Return (X, Y) of the center of cell containing provided text 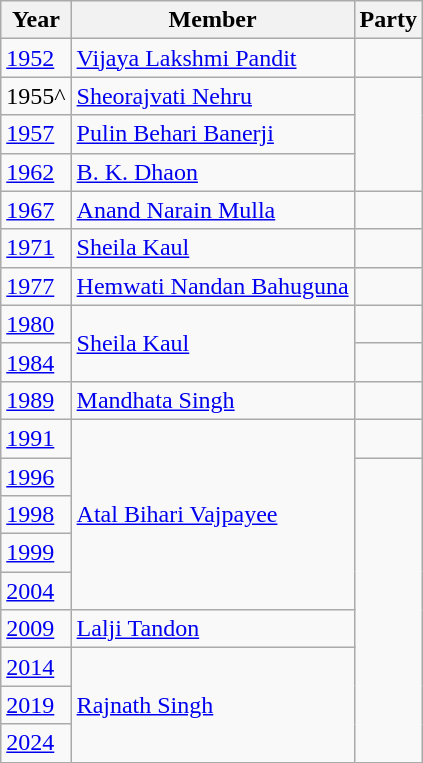
1991 (36, 438)
2019 (36, 705)
Rajnath Singh (212, 705)
Vijaya Lakshmi Pandit (212, 58)
1989 (36, 400)
2004 (36, 591)
1967 (36, 210)
1952 (36, 58)
1962 (36, 172)
1999 (36, 553)
2024 (36, 743)
1984 (36, 362)
B. K. Dhaon (212, 172)
1971 (36, 248)
Member (212, 20)
1955^ (36, 96)
Year (36, 20)
Party (388, 20)
Lalji Tandon (212, 629)
1996 (36, 477)
2014 (36, 667)
1957 (36, 134)
1980 (36, 324)
Atal Bihari Vajpayee (212, 514)
Hemwati Nandan Bahuguna (212, 286)
Anand Narain Mulla (212, 210)
Pulin Behari Banerji (212, 134)
Sheorajvati Nehru (212, 96)
1977 (36, 286)
1998 (36, 515)
Mandhata Singh (212, 400)
2009 (36, 629)
